Locate the cell with the specified text and output its (X, Y) center coordinate. 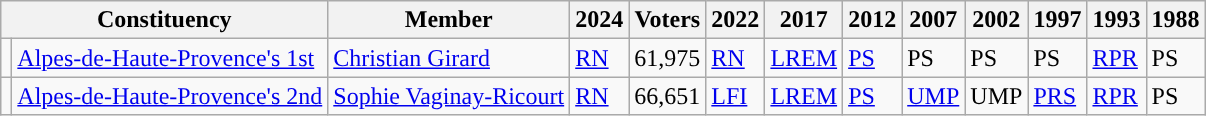
LFI (736, 96)
Member (449, 20)
2017 (804, 20)
1993 (1116, 20)
2024 (600, 20)
PRS (1058, 96)
Alpes-de-Haute-Provence's 2nd (170, 96)
Christian Girard (449, 58)
Constituency (164, 20)
66,651 (668, 96)
2012 (872, 20)
2022 (736, 20)
Voters (668, 20)
Sophie Vaginay-Ricourt (449, 96)
1988 (1176, 20)
61,975 (668, 58)
1997 (1058, 20)
2002 (996, 20)
2007 (934, 20)
Alpes-de-Haute-Provence's 1st (170, 58)
